Detect which cell encompasses the target text, then output its [x, y] center coordinate. 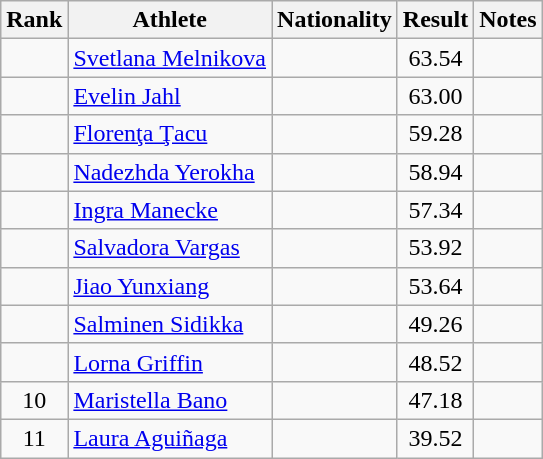
Rank [34, 20]
Nadezhda Yerokha [170, 172]
Svetlana Melnikova [170, 58]
Result [435, 20]
48.52 [435, 362]
10 [34, 400]
53.92 [435, 248]
39.52 [435, 438]
Florenţa Ţacu [170, 134]
Athlete [170, 20]
Lorna Griffin [170, 362]
63.54 [435, 58]
Ingra Manecke [170, 210]
47.18 [435, 400]
Salminen Sidikka [170, 324]
Laura Aguiñaga [170, 438]
Salvadora Vargas [170, 248]
57.34 [435, 210]
Nationality [335, 20]
63.00 [435, 96]
11 [34, 438]
Jiao Yunxiang [170, 286]
53.64 [435, 286]
Evelin Jahl [170, 96]
58.94 [435, 172]
49.26 [435, 324]
Maristella Bano [170, 400]
59.28 [435, 134]
Notes [508, 20]
